Output the (X, Y) coordinate of the center of the cell containing the given text.  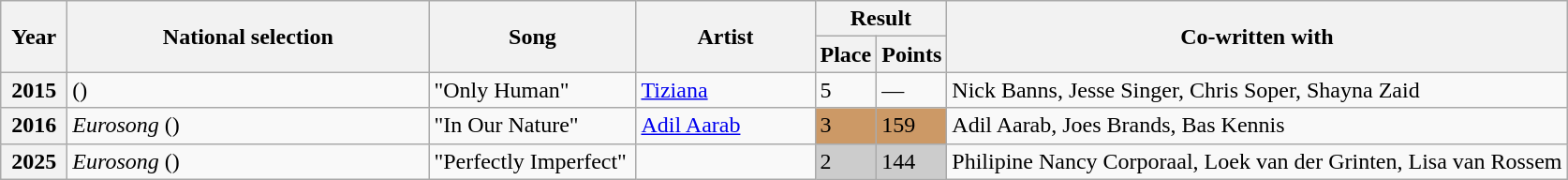
159 (912, 126)
Adil Aarab, Joes Brands, Bas Kennis (1257, 126)
() (248, 90)
3 (846, 126)
Result (880, 19)
Philipine Nancy Corporaal, Loek van der Grinten, Lisa van Rossem (1257, 161)
5 (846, 90)
2025 (34, 161)
2016 (34, 126)
Place (846, 54)
144 (912, 161)
Co-written with (1257, 37)
Song (532, 37)
2015 (34, 90)
Year (34, 37)
Artist (725, 37)
— (912, 90)
Nick Banns, Jesse Singer, Chris Soper, Shayna Zaid (1257, 90)
"Only Human" (532, 90)
2 (846, 161)
"In Our Nature" (532, 126)
National selection (248, 37)
Adil Aarab (725, 126)
"Perfectly Imperfect" (532, 161)
Tiziana (725, 90)
Points (912, 54)
